Scan for the cell matching the given text and deliver its [x, y] coordinate at center. 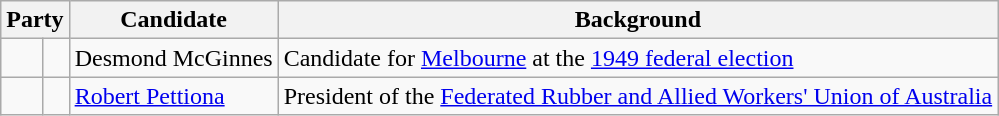
Party [35, 20]
Desmond McGinnes [174, 58]
Candidate for Melbourne at the 1949 federal election [638, 58]
President of the Federated Rubber and Allied Workers' Union of Australia [638, 96]
Background [638, 20]
Candidate [174, 20]
Robert Pettiona [174, 96]
